Return the [X, Y] coordinate for the center point of the cell that contains the specified text.  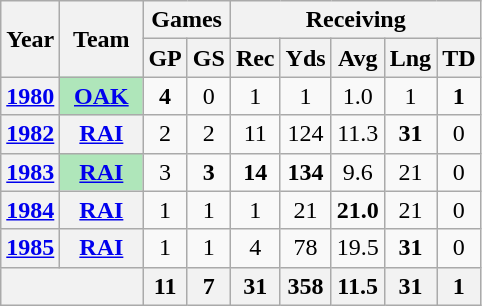
1983 [30, 172]
78 [306, 248]
14 [255, 172]
19.5 [358, 248]
Avg [358, 58]
OAK [102, 96]
11.5 [358, 286]
Receiving [356, 20]
1984 [30, 210]
Yds [306, 58]
21.0 [358, 210]
Rec [255, 58]
1985 [30, 248]
Lng [410, 58]
124 [306, 134]
GP [165, 58]
TD [459, 58]
7 [208, 286]
1.0 [358, 96]
Games [186, 20]
1980 [30, 96]
9.6 [358, 172]
134 [306, 172]
358 [306, 286]
GS [208, 58]
1982 [30, 134]
Team [102, 39]
11.3 [358, 134]
Year [30, 39]
